Detect which cell encompasses the target text, then output its (X, Y) center coordinate. 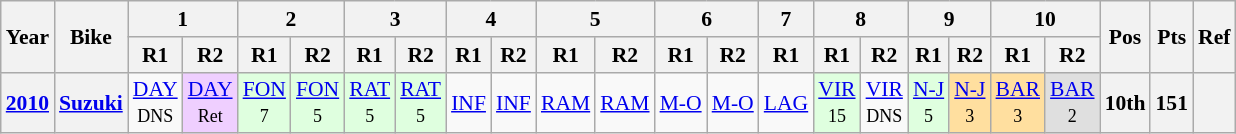
Bike (91, 36)
BAR2 (1072, 102)
151 (1172, 102)
Year (28, 36)
BAR3 (1018, 102)
9 (950, 19)
6 (707, 19)
DAYDNS (156, 102)
Ref (1214, 36)
2 (292, 19)
10th (1126, 102)
Suzuki (91, 102)
N-J5 (928, 102)
FON5 (318, 102)
LAG (786, 102)
Pos (1126, 36)
FON7 (264, 102)
2010 (28, 102)
3 (395, 19)
10 (1046, 19)
8 (860, 19)
N-J3 (970, 102)
VIR15 (836, 102)
VIRDNS (884, 102)
7 (786, 19)
Pts (1172, 36)
1 (183, 19)
DAYRet (210, 102)
5 (596, 19)
4 (491, 19)
